Output the [x, y] coordinate of the center of the cell containing the given text.  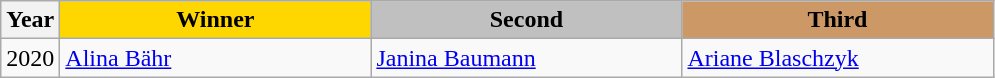
Year [30, 20]
2020 [30, 58]
Alina Bähr [216, 58]
Janina Baumann [526, 58]
Third [838, 20]
Second [526, 20]
Ariane Blaschzyk [838, 58]
Winner [216, 20]
